Pinpoint the cell where the given text exists, returning its [X, Y] midpoint coordinate. 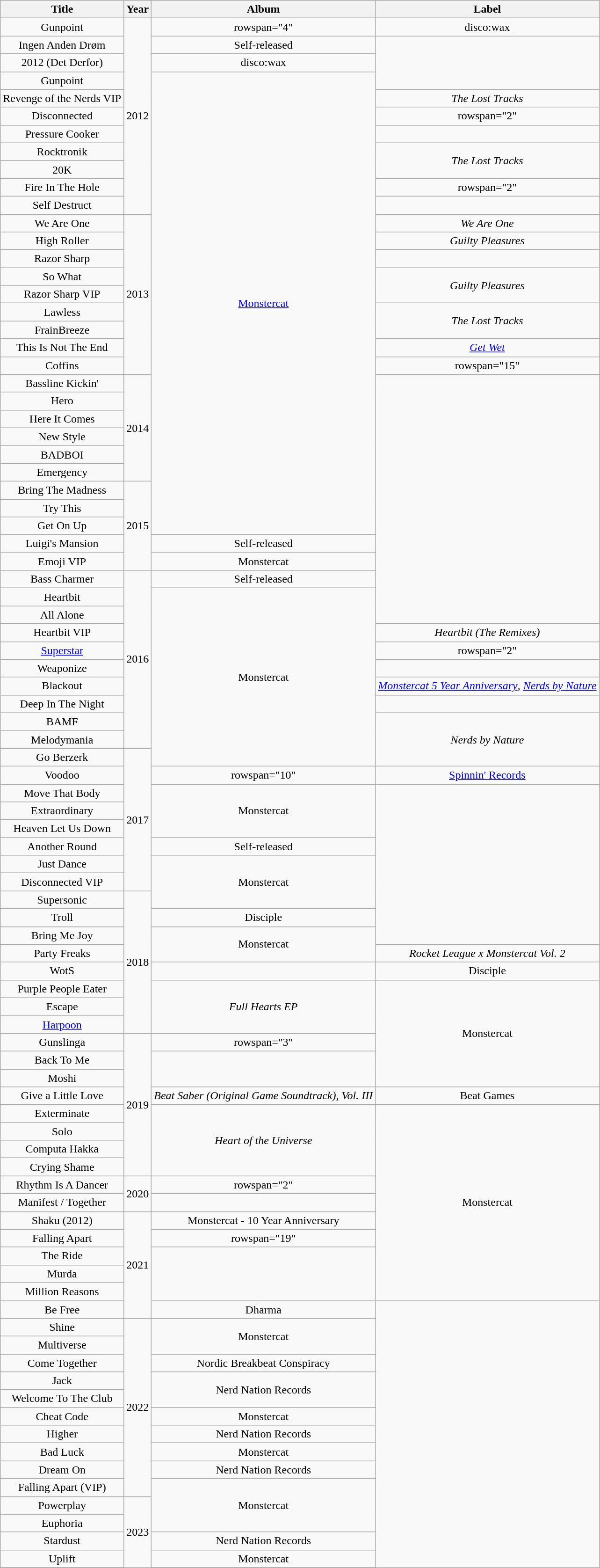
Falling Apart (VIP) [62, 1488]
Try This [62, 508]
Fire In The Hole [62, 187]
All Alone [62, 615]
Album [264, 9]
2012 [137, 116]
Label [487, 9]
Crying Shame [62, 1167]
Emergency [62, 472]
Voodoo [62, 775]
BADBOI [62, 454]
Rocktronik [62, 152]
Moshi [62, 1078]
Pressure Cooker [62, 134]
Shine [62, 1327]
Powerplay [62, 1505]
Bring The Madness [62, 490]
2019 [137, 1104]
Party Freaks [62, 953]
Luigi's Mansion [62, 544]
Heart of the Universe [264, 1140]
rowspan="10" [264, 775]
Welcome To The Club [62, 1399]
Million Reasons [62, 1291]
Dream On [62, 1470]
2018 [137, 962]
rowspan="15" [487, 365]
Weaponize [62, 668]
Uplift [62, 1559]
Escape [62, 1006]
This Is Not The End [62, 348]
Emoji VIP [62, 562]
Come Together [62, 1363]
2012 (Det Derfor) [62, 63]
Blackout [62, 686]
Beat Games [487, 1096]
Coffins [62, 365]
rowspan="19" [264, 1238]
Monstercat 5 Year Anniversary, Nerds by Nature [487, 686]
Razor Sharp VIP [62, 294]
Falling Apart [62, 1238]
WotS [62, 971]
Euphoria [62, 1523]
Go Berzerk [62, 757]
Purple People Eater [62, 989]
Higher [62, 1434]
Beat Saber (Original Game Soundtrack), Vol. III [264, 1096]
2020 [137, 1194]
High Roller [62, 241]
Year [137, 9]
Superstar [62, 650]
Supersonic [62, 900]
Get On Up [62, 526]
Murda [62, 1274]
BAMF [62, 722]
2016 [137, 660]
New Style [62, 437]
Monstercat - 10 Year Anniversary [264, 1220]
So What [62, 277]
Multiverse [62, 1345]
Heartbit VIP [62, 633]
Heartbit (The Remixes) [487, 633]
Spinnin' Records [487, 775]
The Ride [62, 1256]
Melodymania [62, 739]
Gunslinga [62, 1042]
Shaku (2012) [62, 1220]
Self Destruct [62, 205]
Troll [62, 918]
2023 [137, 1532]
Nordic Breakbeat Conspiracy [264, 1363]
Jack [62, 1381]
Here It Comes [62, 419]
rowspan="3" [264, 1042]
Heaven Let Us Down [62, 829]
Heartbit [62, 597]
Title [62, 9]
Bass Charmer [62, 579]
Bring Me Joy [62, 935]
Back To Me [62, 1060]
Bassline Kickin' [62, 383]
Revenge of the Nerds VIP [62, 98]
Full Hearts EP [264, 1006]
Give a Little Love [62, 1096]
2014 [137, 428]
Just Dance [62, 864]
Disconnected VIP [62, 882]
Disconnected [62, 116]
2013 [137, 295]
Ingen Anden Drøm [62, 45]
2021 [137, 1265]
Move That Body [62, 793]
FrainBreeze [62, 330]
Rocket League x Monstercat Vol. 2 [487, 953]
2022 [137, 1408]
rowspan="4" [264, 27]
Exterminate [62, 1114]
Deep In The Night [62, 704]
Extraordinary [62, 811]
Razor Sharp [62, 259]
Lawless [62, 312]
Hero [62, 401]
Harpoon [62, 1024]
2017 [137, 819]
Get Wet [487, 348]
20K [62, 169]
Another Round [62, 846]
Nerds by Nature [487, 739]
2015 [137, 525]
Manifest / Together [62, 1203]
Rhythm Is A Dancer [62, 1185]
Bad Luck [62, 1452]
Dharma [264, 1309]
Stardust [62, 1541]
Cheat Code [62, 1416]
Solo [62, 1131]
Be Free [62, 1309]
Computa Hakka [62, 1149]
